Pinpoint the cell where the given text exists, returning its [x, y] midpoint coordinate. 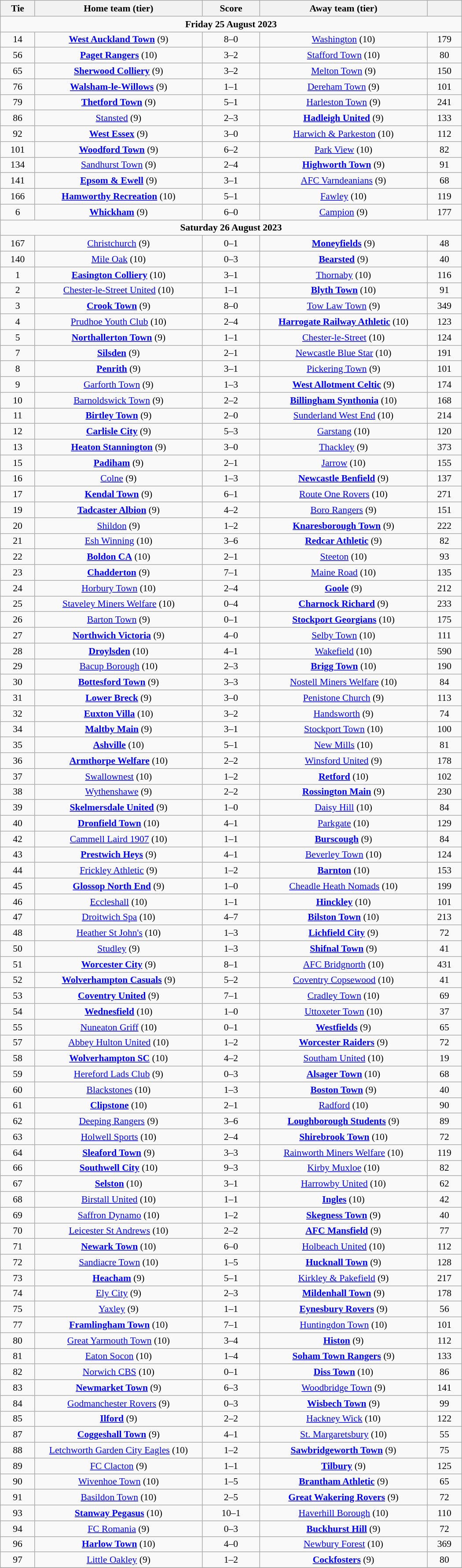
61 [18, 1106]
113 [444, 698]
Bottesford Town (9) [118, 682]
179 [444, 40]
Blackstones (10) [118, 1090]
191 [444, 353]
0–4 [231, 604]
11 [18, 416]
63 [18, 1137]
Northwich Victoria (9) [118, 635]
97 [18, 1560]
Yaxley (9) [118, 1309]
Beverley Town (10) [344, 855]
Wolverhampton Casuals (9) [118, 980]
Hackney Wick (10) [344, 1419]
Holbeach United (10) [344, 1247]
Retford (10) [344, 777]
Letchworth Garden City Eagles (10) [118, 1451]
Parkgate (10) [344, 824]
155 [444, 463]
Burscough (9) [344, 839]
Thornaby (10) [344, 275]
Nostell Miners Welfare (10) [344, 682]
12 [18, 432]
174 [444, 385]
16 [18, 479]
76 [18, 87]
Soham Town Rangers (9) [344, 1356]
Alsager Town (10) [344, 1074]
Christchurch (9) [118, 244]
230 [444, 792]
Walsham-le-Willows (9) [118, 87]
Heacham (9) [118, 1278]
Colne (9) [118, 479]
Boston Town (9) [344, 1090]
Shifnal Town (9) [344, 949]
Dronfield Town (10) [118, 824]
212 [444, 588]
1 [18, 275]
Cockfosters (9) [344, 1560]
Redcar Athletic (9) [344, 541]
Stockport Town (10) [344, 729]
35 [18, 745]
38 [18, 792]
Great Yarmouth Town (10) [118, 1341]
Charnock Richard (9) [344, 604]
Brantham Athletic (9) [344, 1482]
AFC Varndeanians (9) [344, 181]
8–1 [231, 964]
Skegness Town (9) [344, 1215]
6–3 [231, 1388]
Deeping Rangers (9) [118, 1121]
Godmanchester Rovers (9) [118, 1403]
66 [18, 1168]
Shirebrook Town (10) [344, 1137]
44 [18, 871]
Eaton Socon (10) [118, 1356]
Studley (9) [118, 949]
Rossington Main (9) [344, 792]
111 [444, 635]
Euxton Villa (10) [118, 714]
Cradley Town (10) [344, 996]
Sandiacre Town (10) [118, 1262]
Ilford (9) [118, 1419]
Sunderland West End (10) [344, 416]
Hucknall Town (9) [344, 1262]
Southwell City (10) [118, 1168]
8 [18, 369]
168 [444, 400]
Chester-le-Street United (10) [118, 290]
Boldon CA (10) [118, 557]
5–3 [231, 432]
Shildon (9) [118, 526]
53 [18, 996]
116 [444, 275]
166 [18, 197]
Loughborough Students (9) [344, 1121]
Campion (9) [344, 212]
Easington Colliery (10) [118, 275]
10–1 [231, 1513]
Droitwich Spa (10) [118, 917]
Kirby Muxloe (10) [344, 1168]
Newark Town (10) [118, 1247]
Goole (9) [344, 588]
Wolverhampton SC (10) [118, 1059]
Sherwood Colliery (9) [118, 71]
Garforth Town (9) [118, 385]
Barnton (10) [344, 871]
Stansted (9) [118, 118]
Eccleshall (10) [118, 902]
45 [18, 886]
177 [444, 212]
21 [18, 541]
Bilston Town (10) [344, 917]
271 [444, 495]
Steeton (10) [344, 557]
120 [444, 432]
Coventry Copsewood (10) [344, 980]
Lower Breck (9) [118, 698]
4 [18, 322]
Hinckley (10) [344, 902]
190 [444, 667]
Saffron Dynamo (10) [118, 1215]
26 [18, 620]
Kendal Town (9) [118, 495]
West Essex (9) [118, 134]
20 [18, 526]
Histon (9) [344, 1341]
135 [444, 573]
9 [18, 385]
59 [18, 1074]
Harwich & Parkeston (10) [344, 134]
Skelmersdale United (9) [118, 808]
Norwich CBS (10) [118, 1372]
Mildenhall Town (9) [344, 1293]
52 [18, 980]
Park View (10) [344, 150]
50 [18, 949]
87 [18, 1435]
Huntingdon Town (10) [344, 1325]
Buckhurst Hill (9) [344, 1529]
Chadderton (9) [118, 573]
47 [18, 917]
Sleaford Town (9) [118, 1153]
Heather St John's (10) [118, 933]
Harrowby United (10) [344, 1184]
43 [18, 855]
431 [444, 964]
214 [444, 416]
128 [444, 1262]
Mile Oak (10) [118, 259]
Saturday 26 August 2023 [231, 228]
Stockport Georgians (10) [344, 620]
54 [18, 1011]
100 [444, 729]
150 [444, 71]
Nuneaton Griff (10) [118, 1027]
122 [444, 1419]
West Allotment Celtic (9) [344, 385]
Home team (tier) [118, 8]
Woodford Town (9) [118, 150]
Ingles (10) [344, 1200]
Maine Road (10) [344, 573]
94 [18, 1529]
Harleston Town (9) [344, 103]
Esh Winning (10) [118, 541]
Tilbury (9) [344, 1466]
Brigg Town (10) [344, 667]
110 [444, 1513]
85 [18, 1419]
6–1 [231, 495]
Chester-le-Street (10) [344, 337]
5 [18, 337]
AFC Bridgnorth (10) [344, 964]
Harrogate Railway Athletic (10) [344, 322]
369 [444, 1544]
Daisy Hill (10) [344, 808]
3 [18, 306]
99 [444, 1403]
Knaresborough Town (9) [344, 526]
Bacup Borough (10) [118, 667]
Away team (tier) [344, 8]
Hereford Lads Club (9) [118, 1074]
151 [444, 510]
Rainworth Miners Welfare (10) [344, 1153]
Prudhoe Youth Club (10) [118, 322]
Billingham Synthonia (10) [344, 400]
Sawbridgeworth Town (9) [344, 1451]
Wisbech Town (9) [344, 1403]
Wythenshawe (9) [118, 792]
Glossop North End (9) [118, 886]
Abbey Hulton United (10) [118, 1043]
6 [18, 212]
14 [18, 40]
Southam United (10) [344, 1059]
Haverhill Borough (10) [344, 1513]
Maltby Main (9) [118, 729]
28 [18, 651]
Staveley Miners Welfare (10) [118, 604]
31 [18, 698]
Barnoldswick Town (9) [118, 400]
153 [444, 871]
Wednesfield (10) [118, 1011]
Tadcaster Albion (9) [118, 510]
71 [18, 1247]
Sandhurst Town (9) [118, 165]
590 [444, 651]
Whickham (9) [118, 212]
Jarrow (10) [344, 463]
349 [444, 306]
Leicester St Andrews (10) [118, 1231]
Selby Town (10) [344, 635]
Frickley Athletic (9) [118, 871]
Coggeshall Town (9) [118, 1435]
Paget Rangers (10) [118, 55]
57 [18, 1043]
13 [18, 447]
58 [18, 1059]
Armthorpe Welfare (10) [118, 761]
Woodbridge Town (9) [344, 1388]
Bearsted (9) [344, 259]
51 [18, 964]
373 [444, 447]
Cammell Laird 1907 (10) [118, 839]
Holwell Sports (10) [118, 1137]
217 [444, 1278]
Fawley (10) [344, 197]
Crook Town (9) [118, 306]
Hadleigh United (9) [344, 118]
60 [18, 1090]
Penrith (9) [118, 369]
Epsom & Ewell (9) [118, 181]
Birstall United (10) [118, 1200]
Ely City (9) [118, 1293]
64 [18, 1153]
46 [18, 902]
6–2 [231, 150]
Stafford Town (10) [344, 55]
Lichfield City (9) [344, 933]
36 [18, 761]
Pickering Town (9) [344, 369]
241 [444, 103]
Newbury Forest (10) [344, 1544]
Heaton Stannington (9) [118, 447]
FC Romania (9) [118, 1529]
134 [18, 165]
125 [444, 1466]
2 [18, 290]
4–7 [231, 917]
25 [18, 604]
Blyth Town (10) [344, 290]
Northallerton Town (9) [118, 337]
Uttoxeter Town (10) [344, 1011]
199 [444, 886]
15 [18, 463]
Kirkley & Pakefield (9) [344, 1278]
Silsden (9) [118, 353]
Winsford United (9) [344, 761]
Friday 25 August 2023 [231, 24]
Clipstone (10) [118, 1106]
Framlingham Town (10) [118, 1325]
123 [444, 322]
Droylsden (10) [118, 651]
79 [18, 103]
New Mills (10) [344, 745]
Eynesbury Rovers (9) [344, 1309]
Swallownest (10) [118, 777]
Basildon Town (10) [118, 1498]
27 [18, 635]
5–2 [231, 980]
Boro Rangers (9) [344, 510]
3–4 [231, 1341]
23 [18, 573]
Harlow Town (10) [118, 1544]
73 [18, 1278]
102 [444, 777]
140 [18, 259]
7 [18, 353]
Wivenhoe Town (10) [118, 1482]
30 [18, 682]
Tow Law Town (9) [344, 306]
Cheadle Heath Nomads (10) [344, 886]
32 [18, 714]
24 [18, 588]
Penistone Church (9) [344, 698]
233 [444, 604]
92 [18, 134]
83 [18, 1388]
Newmarket Town (9) [118, 1388]
Washington (10) [344, 40]
9–3 [231, 1168]
222 [444, 526]
Thetford Town (9) [118, 103]
Score [231, 8]
Coventry United (9) [118, 996]
Handsworth (9) [344, 714]
34 [18, 729]
167 [18, 244]
St. Margaretsbury (10) [344, 1435]
Great Wakering Rovers (9) [344, 1498]
Worcester City (9) [118, 964]
22 [18, 557]
29 [18, 667]
17 [18, 495]
Horbury Town (10) [118, 588]
88 [18, 1451]
Radford (10) [344, 1106]
1–4 [231, 1356]
2–5 [231, 1498]
Wakefield (10) [344, 651]
Birtley Town (9) [118, 416]
Garstang (10) [344, 432]
Newcastle Benfield (9) [344, 479]
2–0 [231, 416]
Tie [18, 8]
Diss Town (10) [344, 1372]
Barton Town (9) [118, 620]
39 [18, 808]
Little Oakley (9) [118, 1560]
Stanway Pegasus (10) [118, 1513]
70 [18, 1231]
67 [18, 1184]
213 [444, 917]
Moneyfields (9) [344, 244]
FC Clacton (9) [118, 1466]
96 [18, 1544]
Thackley (9) [344, 447]
10 [18, 400]
175 [444, 620]
AFC Mansfield (9) [344, 1231]
Hamworthy Recreation (10) [118, 197]
Westfields (9) [344, 1027]
Carlisle City (9) [118, 432]
Ashville (10) [118, 745]
Highworth Town (9) [344, 165]
Selston (10) [118, 1184]
West Auckland Town (9) [118, 40]
Dereham Town (9) [344, 87]
137 [444, 479]
Melton Town (9) [344, 71]
Route One Rovers (10) [344, 495]
Padiham (9) [118, 463]
Worcester Raiders (9) [344, 1043]
Newcastle Blue Star (10) [344, 353]
Prestwich Heys (9) [118, 855]
129 [444, 824]
